Determine the [X, Y] coordinate at the center of the cell enclosing the given text.  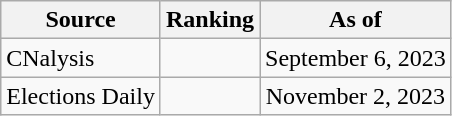
Source [81, 20]
As of [356, 20]
CNalysis [81, 58]
Elections Daily [81, 96]
Ranking [210, 20]
November 2, 2023 [356, 96]
September 6, 2023 [356, 58]
